Extract the [x, y] coordinate from the center of the cell holding the provided text.  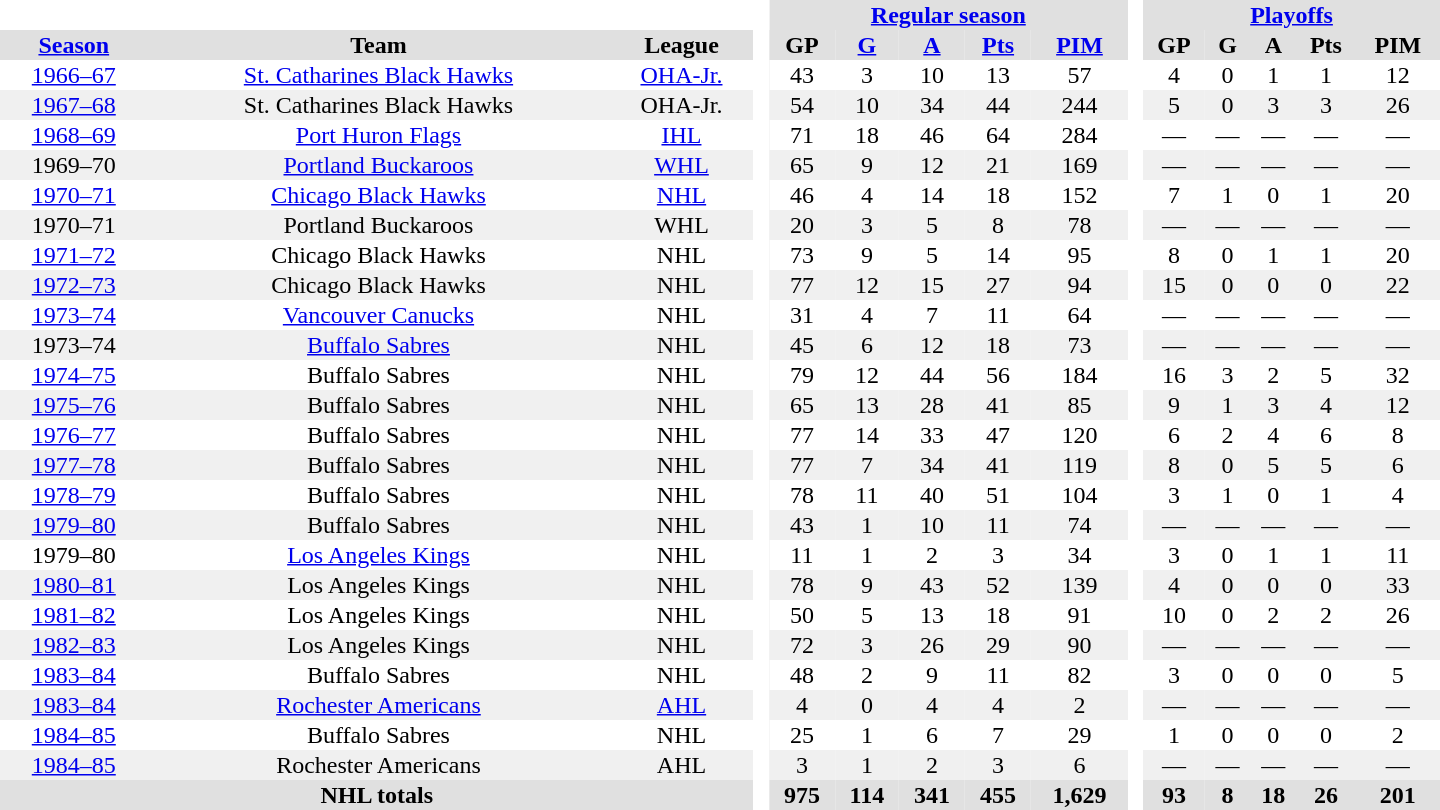
1968–69 [74, 135]
91 [1080, 615]
28 [932, 405]
1966–67 [74, 75]
1967–68 [74, 105]
104 [1080, 495]
74 [1080, 525]
56 [998, 375]
120 [1080, 435]
40 [932, 495]
47 [998, 435]
Vancouver Canucks [379, 315]
1972–73 [74, 285]
16 [1174, 375]
Regular season [948, 15]
114 [867, 795]
72 [802, 645]
Season [74, 45]
48 [802, 675]
1982–83 [74, 645]
90 [1080, 645]
1980–81 [74, 585]
50 [802, 615]
1977–78 [74, 465]
71 [802, 135]
1975–76 [74, 405]
51 [998, 495]
93 [1174, 795]
152 [1080, 195]
NHL totals [377, 795]
54 [802, 105]
455 [998, 795]
21 [998, 165]
Team [379, 45]
45 [802, 345]
1976–77 [74, 435]
1978–79 [74, 495]
139 [1080, 585]
82 [1080, 675]
79 [802, 375]
Playoffs [1292, 15]
94 [1080, 285]
95 [1080, 255]
341 [932, 795]
Port Huron Flags [379, 135]
57 [1080, 75]
IHL [681, 135]
244 [1080, 105]
1969–70 [74, 165]
27 [998, 285]
1,629 [1080, 795]
284 [1080, 135]
31 [802, 315]
119 [1080, 465]
85 [1080, 405]
1971–72 [74, 255]
1974–75 [74, 375]
32 [1398, 375]
25 [802, 735]
975 [802, 795]
201 [1398, 795]
League [681, 45]
184 [1080, 375]
1981–82 [74, 615]
52 [998, 585]
22 [1398, 285]
169 [1080, 165]
